Identify which cell holds the provided text, then report its (X, Y) central coordinate. 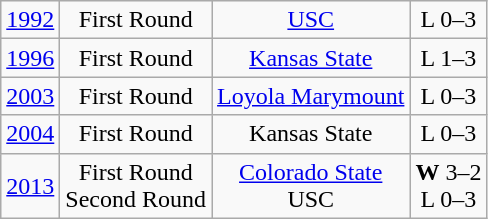
First RoundSecond Round (136, 186)
L 1–3 (448, 58)
USC (311, 20)
2013 (30, 186)
Loyola Marymount (311, 96)
W 3–2L 0–3 (448, 186)
1996 (30, 58)
1992 (30, 20)
2003 (30, 96)
Colorado StateUSC (311, 186)
2004 (30, 134)
